Find where the given text appears and provide that cell's center as [x, y] coordinate. 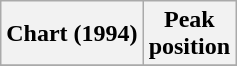
Peakposition [189, 34]
Chart (1994) [72, 34]
